Pinpoint the cell where the given text exists, returning its [X, Y] midpoint coordinate. 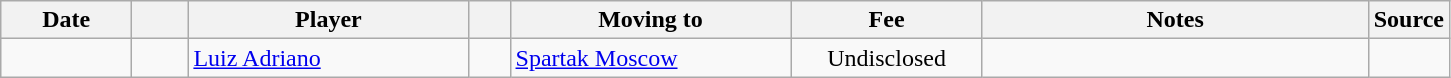
Moving to [650, 20]
Spartak Moscow [650, 58]
Player [328, 20]
Undisclosed [886, 58]
Fee [886, 20]
Notes [1175, 20]
Source [1408, 20]
Luiz Adriano [328, 58]
Date [66, 20]
